Return the [x, y] coordinate for the center point of the cell that contains the specified text.  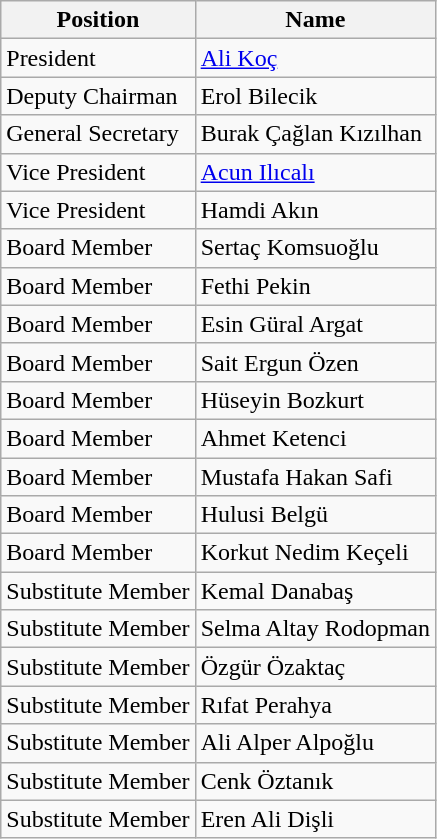
Kemal Danabaş [315, 591]
Fethi Pekin [315, 286]
Ahmet Ketenci [315, 438]
Selma Altay Rodopman [315, 629]
Mustafa Hakan Safi [315, 477]
Deputy Chairman [98, 96]
Sertaç Komsuoğlu [315, 248]
Erol Bilecik [315, 96]
Eren Ali Dişli [315, 819]
Name [315, 20]
Ali Koç [315, 58]
Hüseyin Bozkurt [315, 400]
President [98, 58]
Korkut Nedim Keçeli [315, 553]
Ali Alper Alpoğlu [315, 743]
Sait Ergun Özen [315, 362]
Cenk Öztanık [315, 781]
Burak Çağlan Kızılhan [315, 134]
Position [98, 20]
Özgür Özaktaç [315, 667]
General Secretary [98, 134]
Acun Ilıcalı [315, 172]
Rıfat Perahya [315, 705]
Hulusi Belgü [315, 515]
Esin Güral Argat [315, 324]
Hamdi Akın [315, 210]
